Provide the (X, Y) coordinate of the cell's center where the given text is located.  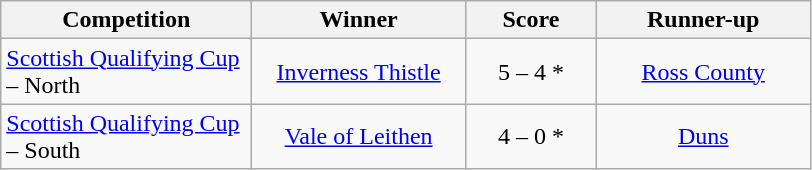
Competition (126, 20)
Ross County (703, 72)
Scottish Qualifying Cup – South (126, 136)
Inverness Thistle (359, 72)
Score (530, 20)
Duns (703, 136)
Runner-up (703, 20)
5 – 4 * (530, 72)
Vale of Leithen (359, 136)
4 – 0 * (530, 136)
Scottish Qualifying Cup – North (126, 72)
Winner (359, 20)
